Identify which cell holds the provided text, then report its (x, y) central coordinate. 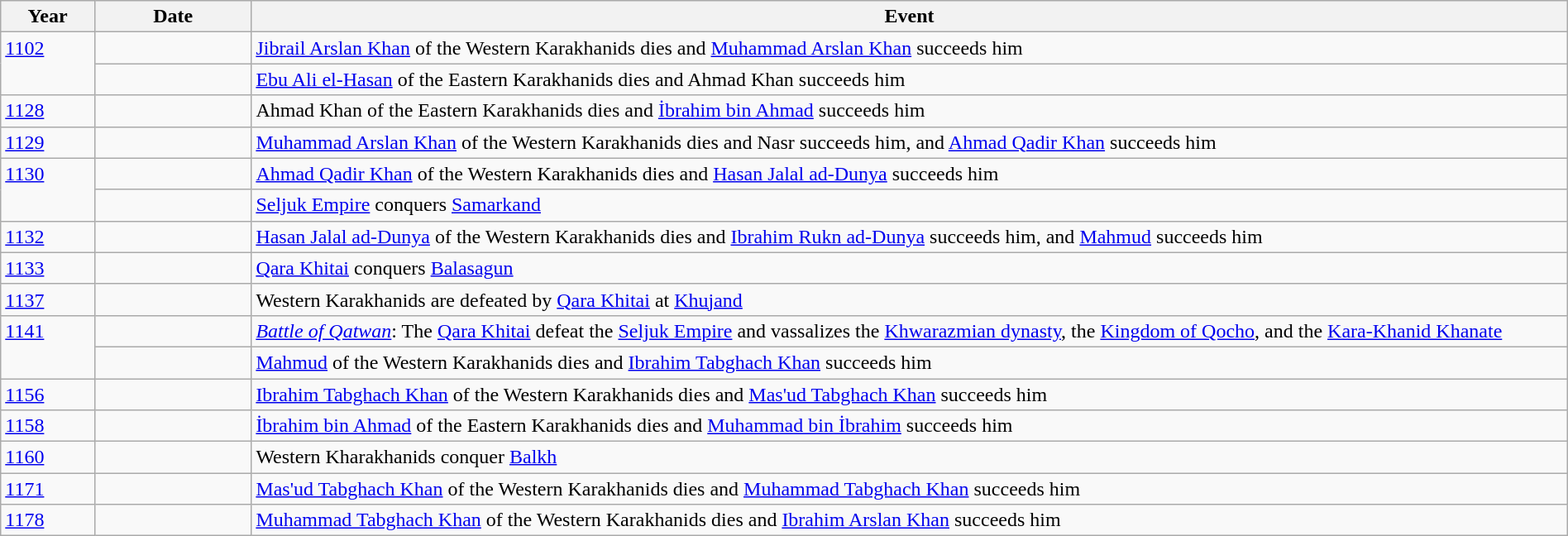
1178 (48, 520)
Battle of Qatwan: The Qara Khitai defeat the Seljuk Empire and vassalizes the Khwarazmian dynasty, the Kingdom of Qocho, and the Kara-Khanid Khanate (910, 331)
1128 (48, 111)
Ahmad Qadir Khan of the Western Karakhanids dies and Hasan Jalal ad-Dunya succeeds him (910, 174)
1132 (48, 237)
Ebu Ali el-Hasan of the Eastern Karakhanids dies and Ahmad Khan succeeds him (910, 79)
Muhammad Tabghach Khan of the Western Karakhanids dies and Ibrahim Arslan Khan succeeds him (910, 520)
1129 (48, 142)
Hasan Jalal ad-Dunya of the Western Karakhanids dies and Ibrahim Rukn ad-Dunya succeeds him, and Mahmud succeeds him (910, 237)
1171 (48, 489)
Ibrahim Tabghach Khan of the Western Karakhanids dies and Mas'ud Tabghach Khan succeeds him (910, 395)
1102 (48, 64)
Seljuk Empire conquers Samarkand (910, 205)
1133 (48, 268)
Western Karakhanids are defeated by Qara Khitai at Khujand (910, 299)
1137 (48, 299)
Ahmad Khan of the Eastern Karakhanids dies and İbrahim bin Ahmad succeeds him (910, 111)
Muhammad Arslan Khan of the Western Karakhanids dies and Nasr succeeds him, and Ahmad Qadir Khan succeeds him (910, 142)
Date (172, 17)
Mahmud of the Western Karakhanids dies and Ibrahim Tabghach Khan succeeds him (910, 362)
1158 (48, 426)
Western Kharakhanids conquer Balkh (910, 457)
1156 (48, 395)
Jibrail Arslan Khan of the Western Karakhanids dies and Muhammad Arslan Khan succeeds him (910, 48)
Event (910, 17)
1141 (48, 347)
Year (48, 17)
1160 (48, 457)
İbrahim bin Ahmad of the Eastern Karakhanids dies and Muhammad bin İbrahim succeeds him (910, 426)
Qara Khitai conquers Balasagun (910, 268)
Mas'ud Tabghach Khan of the Western Karakhanids dies and Muhammad Tabghach Khan succeeds him (910, 489)
1130 (48, 189)
